From the cell containing the given text, extract its center point as [X, Y] coordinate. 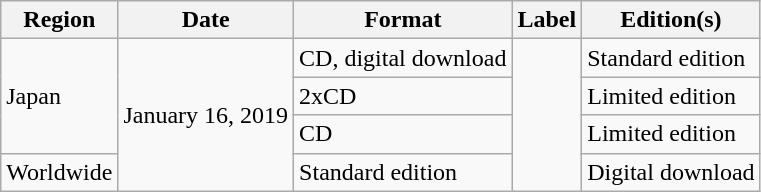
Japan [60, 96]
Format [403, 20]
Worldwide [60, 172]
2xCD [403, 96]
January 16, 2019 [206, 115]
CD, digital download [403, 58]
Label [547, 20]
Edition(s) [671, 20]
Digital download [671, 172]
CD [403, 134]
Date [206, 20]
Region [60, 20]
